Extract the (x, y) coordinate from the center of the cell holding the provided text.  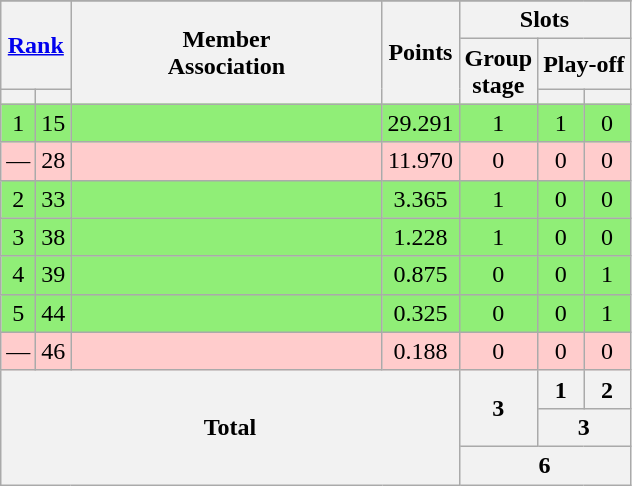
44 (54, 313)
46 (54, 351)
11.970 (420, 161)
Play-off (584, 64)
1.228 (420, 237)
0.875 (420, 275)
Points (420, 52)
6 (544, 465)
Slots (544, 20)
MemberAssociation (226, 52)
0.188 (420, 351)
39 (54, 275)
15 (54, 123)
0.325 (420, 313)
5 (18, 313)
29.291 (420, 123)
4 (18, 275)
Groupstage (498, 72)
3.365 (420, 199)
33 (54, 199)
28 (54, 161)
38 (54, 237)
Total (230, 427)
Rank (36, 45)
